From the cell containing the given text, extract its center point as [X, Y] coordinate. 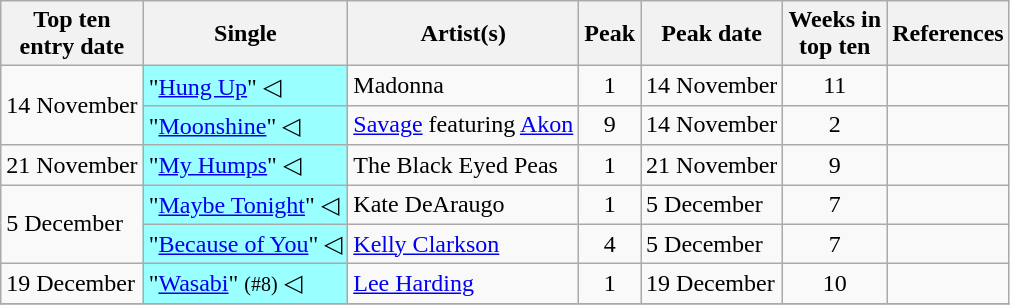
Madonna [464, 86]
"My Humps" ◁ [246, 165]
Lee Harding [464, 284]
"Moonshine" ◁ [246, 125]
4 [610, 244]
Peak date [712, 34]
Artist(s) [464, 34]
Single [246, 34]
Top tenentry date [72, 34]
The Black Eyed Peas [464, 165]
Peak [610, 34]
"Maybe Tonight" ◁ [246, 204]
"Hung Up" ◁ [246, 86]
11 [835, 86]
"Wasabi" (#8) ◁ [246, 284]
"Because of You" ◁ [246, 244]
Kate DeAraugo [464, 204]
Kelly Clarkson [464, 244]
2 [835, 125]
10 [835, 284]
References [948, 34]
Weeks intop ten [835, 34]
Savage featuring Akon [464, 125]
